For the text-containing cell, return its midpoint in [X, Y] coordinate format. 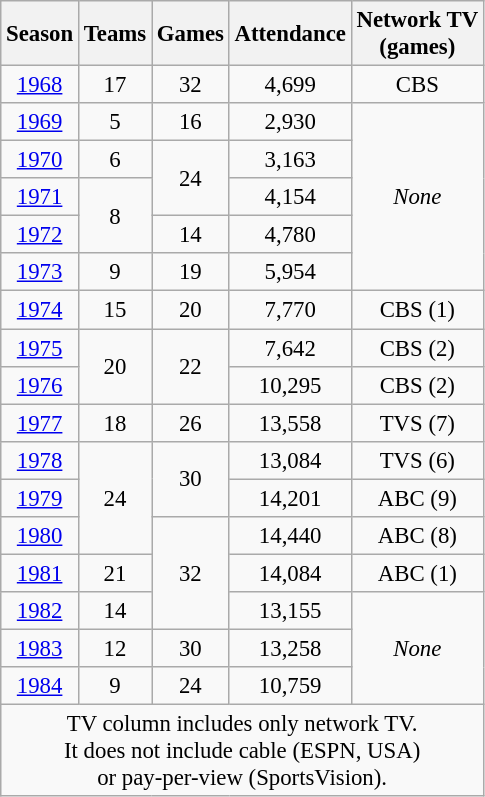
8 [114, 216]
10,295 [290, 385]
CBS [417, 84]
ABC (9) [417, 498]
4,154 [290, 197]
3,163 [290, 160]
1971 [40, 197]
TV column includes only network TV.It does not include cable (ESPN, USA)or pay-per-view (SportsVision). [242, 750]
14,201 [290, 498]
15 [114, 310]
22 [191, 366]
13,558 [290, 423]
1969 [40, 122]
TVS (7) [417, 423]
ABC (8) [417, 535]
1974 [40, 310]
1972 [40, 235]
Games [191, 34]
1976 [40, 385]
21 [114, 573]
1982 [40, 611]
1978 [40, 460]
Attendance [290, 34]
Season [40, 34]
7,642 [290, 347]
5,954 [290, 272]
1970 [40, 160]
19 [191, 272]
CBS (1) [417, 310]
Network TV(games) [417, 34]
1983 [40, 648]
4,699 [290, 84]
26 [191, 423]
13,155 [290, 611]
1975 [40, 347]
2,930 [290, 122]
12 [114, 648]
1980 [40, 535]
17 [114, 84]
14,440 [290, 535]
TVS (6) [417, 460]
1977 [40, 423]
18 [114, 423]
1981 [40, 573]
14,084 [290, 573]
1984 [40, 686]
13,084 [290, 460]
10,759 [290, 686]
1968 [40, 84]
1973 [40, 272]
5 [114, 122]
16 [191, 122]
1979 [40, 498]
ABC (1) [417, 573]
4,780 [290, 235]
7,770 [290, 310]
6 [114, 160]
13,258 [290, 648]
Teams [114, 34]
